For the text-containing cell, return its midpoint in (x, y) coordinate format. 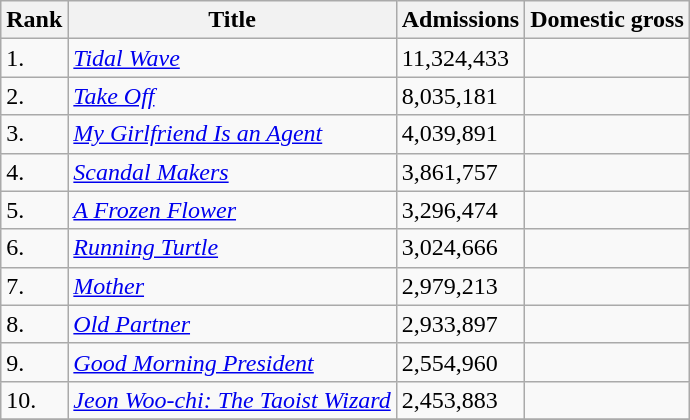
Jeon Woo-chi: The Taoist Wizard (232, 400)
A Frozen Flower (232, 210)
7. (34, 286)
Admissions (460, 20)
2,554,960 (460, 362)
3,296,474 (460, 210)
4,039,891 (460, 134)
3,861,757 (460, 172)
3,024,666 (460, 248)
8,035,181 (460, 96)
Good Morning President (232, 362)
8. (34, 324)
Domestic gross (608, 20)
10. (34, 400)
4. (34, 172)
Running Turtle (232, 248)
3. (34, 134)
Take Off (232, 96)
6. (34, 248)
9. (34, 362)
Title (232, 20)
Tidal Wave (232, 58)
1. (34, 58)
2. (34, 96)
Mother (232, 286)
5. (34, 210)
11,324,433 (460, 58)
Rank (34, 20)
My Girlfriend Is an Agent (232, 134)
2,453,883 (460, 400)
Old Partner (232, 324)
2,933,897 (460, 324)
2,979,213 (460, 286)
Scandal Makers (232, 172)
